Capture the cell that displays the provided text and extract its (x, y) central coordinate. 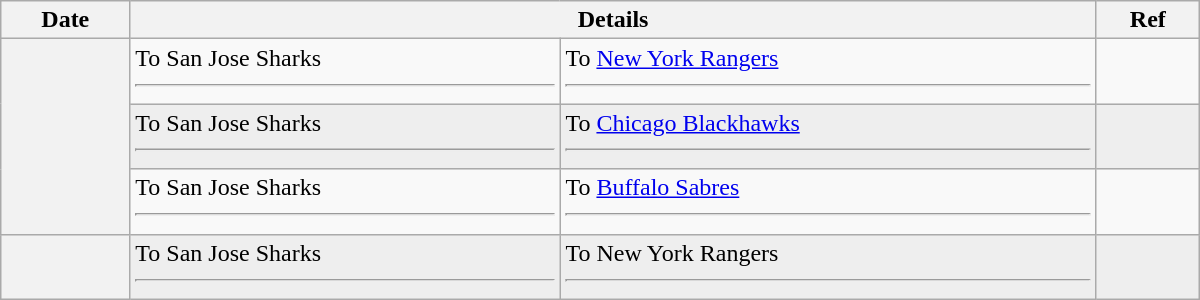
To Buffalo Sabres (828, 202)
Ref (1148, 20)
Details (614, 20)
Date (66, 20)
To Chicago Blackhawks (828, 136)
